Capture the cell that displays the provided text and extract its [x, y] central coordinate. 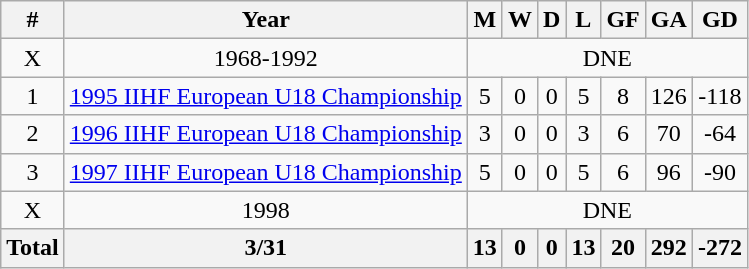
1995 IIHF European U18 Championship [266, 96]
Year [266, 20]
70 [668, 134]
GF [623, 20]
D [551, 20]
126 [668, 96]
3/31 [266, 248]
# [33, 20]
-272 [720, 248]
GA [668, 20]
L [584, 20]
1996 IIHF European U18 Championship [266, 134]
W [520, 20]
20 [623, 248]
GD [720, 20]
-90 [720, 172]
1997 IIHF European U18 Championship [266, 172]
2 [33, 134]
-64 [720, 134]
8 [623, 96]
1 [33, 96]
1998 [266, 210]
96 [668, 172]
292 [668, 248]
-118 [720, 96]
1968-1992 [266, 58]
M [484, 20]
Total [33, 248]
